Capture the cell that displays the provided text and extract its (X, Y) central coordinate. 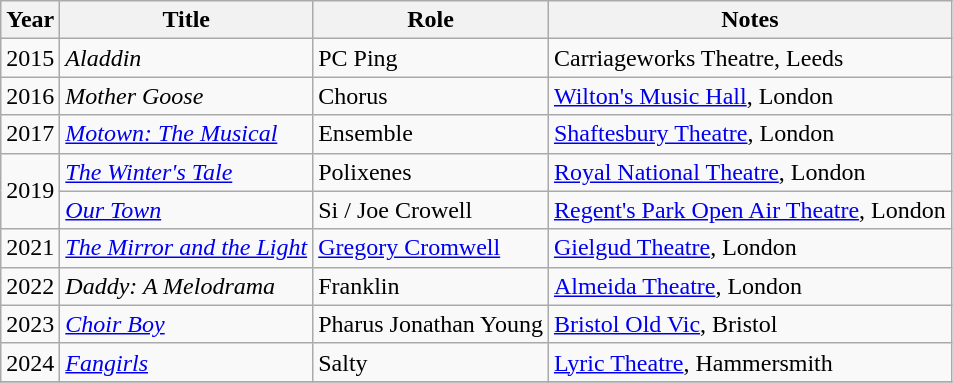
The Mirror and the Light (186, 248)
PC Ping (431, 58)
2019 (30, 191)
Title (186, 20)
2015 (30, 58)
Shaftesbury Theatre, London (750, 134)
2017 (30, 134)
2022 (30, 286)
Salty (431, 362)
Role (431, 20)
Pharus Jonathan Young (431, 324)
Carriageworks Theatre, Leeds (750, 58)
Almeida Theatre, London (750, 286)
Gregory Cromwell (431, 248)
Lyric Theatre, Hammersmith (750, 362)
Mother Goose (186, 96)
Choir Boy (186, 324)
2024 (30, 362)
Chorus (431, 96)
Daddy: A Melodrama (186, 286)
Franklin (431, 286)
The Winter's Tale (186, 172)
2021 (30, 248)
2016 (30, 96)
Motown: The Musical (186, 134)
Si / Joe Crowell (431, 210)
2023 (30, 324)
Regent's Park Open Air Theatre, London (750, 210)
Wilton's Music Hall, London (750, 96)
Gielgud Theatre, London (750, 248)
Year (30, 20)
Polixenes (431, 172)
Royal National Theatre, London (750, 172)
Our Town (186, 210)
Ensemble (431, 134)
Bristol Old Vic, Bristol (750, 324)
Fangirls (186, 362)
Aladdin (186, 58)
Notes (750, 20)
